From the cell containing the given text, extract its center point as [x, y] coordinate. 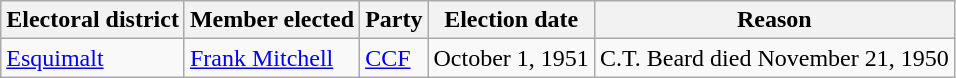
October 1, 1951 [511, 58]
C.T. Beard died November 21, 1950 [774, 58]
Electoral district [93, 20]
Member elected [272, 20]
Party [394, 20]
CCF [394, 58]
Reason [774, 20]
Election date [511, 20]
Frank Mitchell [272, 58]
Esquimalt [93, 58]
